Locate the cell with the specified text and output its [x, y] center coordinate. 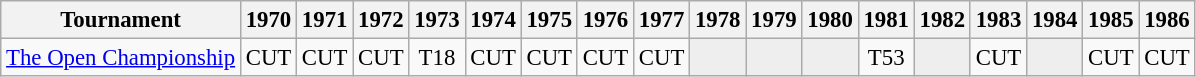
1983 [998, 20]
1985 [1111, 20]
The Open Championship [121, 58]
1979 [774, 20]
1986 [1167, 20]
1974 [493, 20]
1978 [718, 20]
1973 [437, 20]
1984 [1055, 20]
1977 [661, 20]
T53 [886, 58]
Tournament [121, 20]
1976 [605, 20]
1971 [325, 20]
1970 [268, 20]
T18 [437, 58]
1972 [381, 20]
1980 [830, 20]
1982 [942, 20]
1981 [886, 20]
1975 [549, 20]
